Search for the cell housing the specified text and yield its [X, Y] center coordinate. 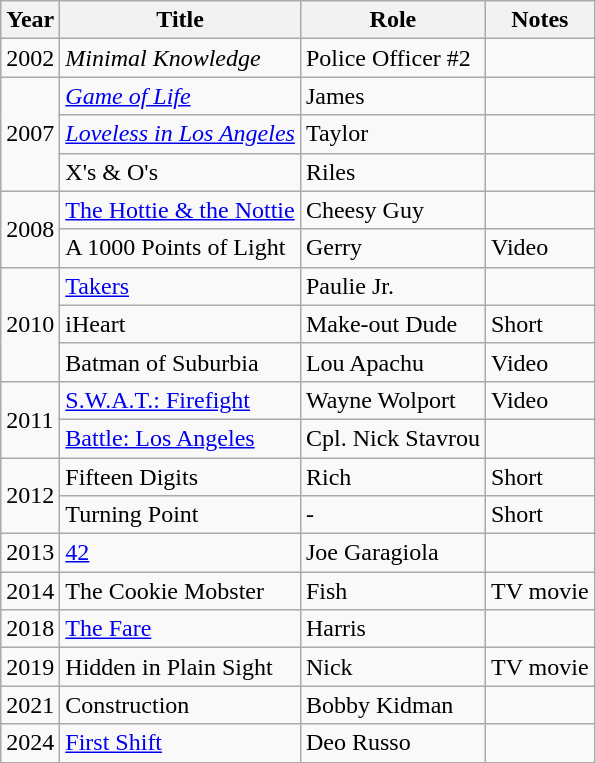
2018 [30, 629]
The Cookie Mobster [180, 591]
Lou Apachu [392, 362]
iHeart [180, 324]
Minimal Knowledge [180, 58]
Taylor [392, 134]
2021 [30, 705]
Battle: Los Angeles [180, 438]
2007 [30, 134]
Paulie Jr. [392, 286]
2013 [30, 553]
- [392, 515]
The Hottie & the Nottie [180, 210]
2024 [30, 743]
Turning Point [180, 515]
Rich [392, 477]
Riles [392, 172]
Cpl. Nick Stavrou [392, 438]
Wayne Wolport [392, 400]
Fifteen Digits [180, 477]
Nick [392, 667]
The Fare [180, 629]
Title [180, 20]
2019 [30, 667]
2011 [30, 419]
First Shift [180, 743]
Make-out Dude [392, 324]
Police Officer #2 [392, 58]
X's & O's [180, 172]
2002 [30, 58]
Fish [392, 591]
Game of Life [180, 96]
Role [392, 20]
2010 [30, 324]
Deo Russo [392, 743]
Loveless in Los Angeles [180, 134]
Hidden in Plain Sight [180, 667]
42 [180, 553]
Bobby Kidman [392, 705]
Batman of Suburbia [180, 362]
Joe Garagiola [392, 553]
Year [30, 20]
Takers [180, 286]
Cheesy Guy [392, 210]
2008 [30, 229]
Gerry [392, 248]
Notes [540, 20]
2014 [30, 591]
S.W.A.T.: Firefight [180, 400]
2012 [30, 496]
Harris [392, 629]
James [392, 96]
A 1000 Points of Light [180, 248]
Construction [180, 705]
